Pinpoint the cell where the given text exists, returning its (x, y) midpoint coordinate. 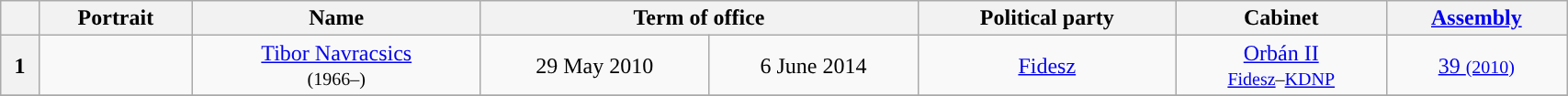
Tibor Navracsics(1966–) (336, 66)
Portrait (116, 18)
29 May 2010 (595, 66)
Assembly (1477, 18)
Orbán IIFidesz–KDNP (1280, 66)
39 (2010) (1477, 66)
6 June 2014 (814, 66)
Fidesz (1047, 66)
Term of office (699, 18)
1 (20, 66)
Name (336, 18)
Political party (1047, 18)
Cabinet (1280, 18)
